For the text-containing cell, return its midpoint in (x, y) coordinate format. 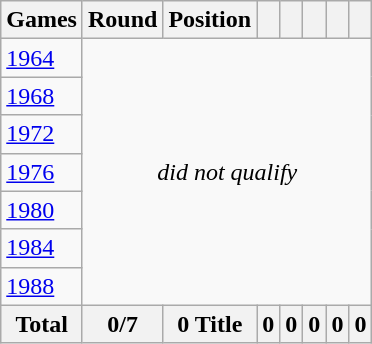
Games (42, 20)
0 Title (210, 324)
0/7 (122, 324)
1984 (42, 248)
1964 (42, 58)
Total (42, 324)
1976 (42, 172)
did not qualify (227, 172)
Position (210, 20)
1968 (42, 96)
1972 (42, 134)
1988 (42, 286)
Round (122, 20)
1980 (42, 210)
